Detect which cell encompasses the target text, then output its [x, y] center coordinate. 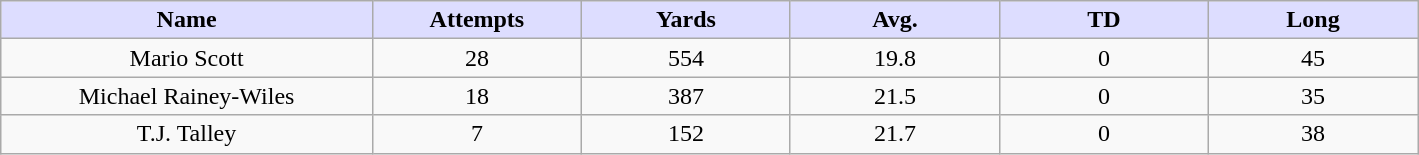
21.7 [894, 134]
Attempts [476, 20]
387 [686, 96]
Yards [686, 20]
TD [1104, 20]
45 [1312, 58]
554 [686, 58]
19.8 [894, 58]
Avg. [894, 20]
Name [187, 20]
38 [1312, 134]
Michael Rainey-Wiles [187, 96]
18 [476, 96]
35 [1312, 96]
21.5 [894, 96]
T.J. Talley [187, 134]
28 [476, 58]
152 [686, 134]
7 [476, 134]
Mario Scott [187, 58]
Long [1312, 20]
